Detect which cell encompasses the target text, then output its [x, y] center coordinate. 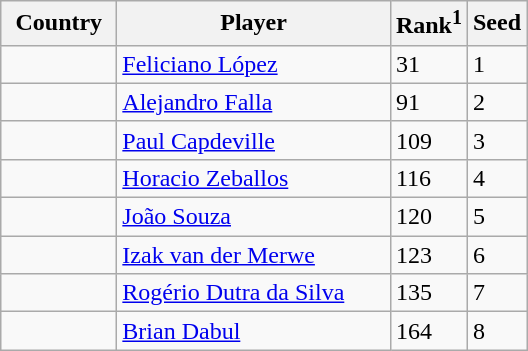
Brian Dabul [254, 331]
Rogério Dutra da Silva [254, 293]
Player [254, 24]
164 [428, 331]
120 [428, 217]
Country [59, 24]
91 [428, 102]
3 [496, 140]
109 [428, 140]
Paul Capdeville [254, 140]
8 [496, 331]
135 [428, 293]
31 [428, 64]
Feliciano López [254, 64]
123 [428, 255]
1 [496, 64]
Izak van der Merwe [254, 255]
6 [496, 255]
João Souza [254, 217]
Seed [496, 24]
5 [496, 217]
4 [496, 178]
Alejandro Falla [254, 102]
Horacio Zeballos [254, 178]
Rank1 [428, 24]
116 [428, 178]
2 [496, 102]
7 [496, 293]
